Return the [x, y] coordinate for the center point of the cell that contains the specified text.  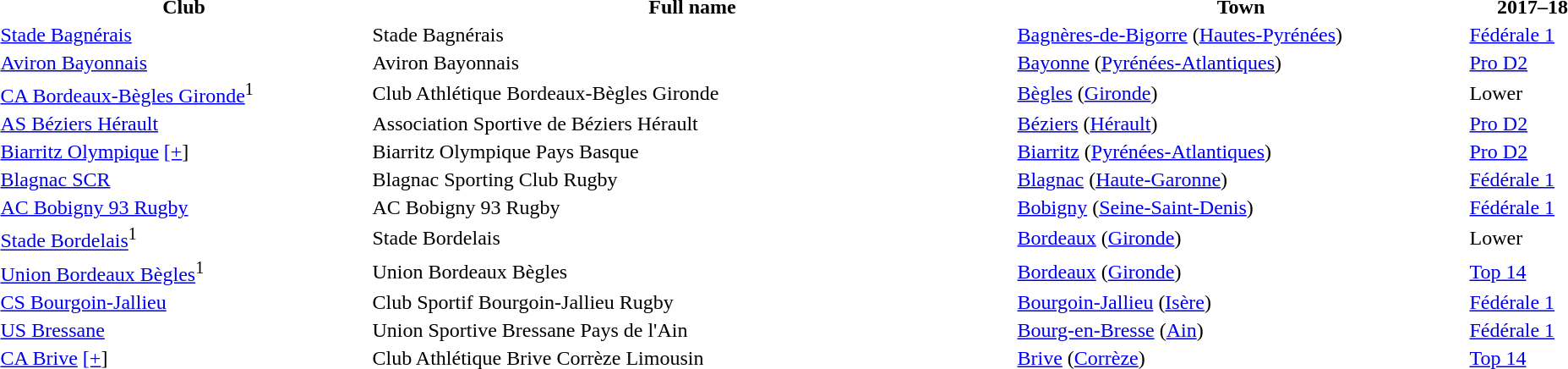
Biarritz Olympique Pays Basque [692, 151]
Béziers (Hérault) [1241, 124]
Union Sportive Bressane Pays de l'Ain [692, 330]
Aviron Bayonnais [692, 63]
Bourg-en-Bresse (Ain) [1241, 330]
Bagnères-de-Bigorre (Hautes-Pyrénées) [1241, 35]
Biarritz (Pyrénées-Atlantiques) [1241, 151]
Club Sportif Bourgoin-Jallieu Rugby [692, 302]
Stade Bagnérais [692, 35]
Stade Bordelais [692, 238]
Union Bordeaux Bègles [692, 272]
Bayonne (Pyrénées-Atlantiques) [1241, 63]
Blagnac Sporting Club Rugby [692, 179]
Bourgoin-Jallieu (Isère) [1241, 302]
Blagnac (Haute-Garonne) [1241, 179]
AC Bobigny 93 Rugby [692, 207]
Bobigny (Seine-Saint-Denis) [1241, 207]
Association Sportive de Béziers Hérault [692, 124]
Bègles (Gironde) [1241, 93]
Club Athlétique Bordeaux-Bègles Gironde [692, 93]
